For the text-containing cell, return its midpoint in [X, Y] coordinate format. 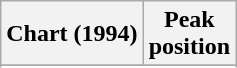
Chart (1994) [72, 34]
Peakposition [189, 34]
